Identify which cell holds the provided text, then report its (x, y) central coordinate. 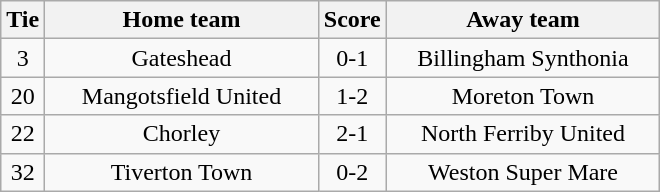
North Ferriby United (523, 134)
0-2 (352, 172)
Tiverton Town (182, 172)
Mangotsfield United (182, 96)
1-2 (352, 96)
Home team (182, 20)
0-1 (352, 58)
20 (23, 96)
22 (23, 134)
Score (352, 20)
Weston Super Mare (523, 172)
2-1 (352, 134)
Away team (523, 20)
32 (23, 172)
Gateshead (182, 58)
3 (23, 58)
Tie (23, 20)
Moreton Town (523, 96)
Chorley (182, 134)
Billingham Synthonia (523, 58)
